Identify which cell holds the provided text, then report its [X, Y] central coordinate. 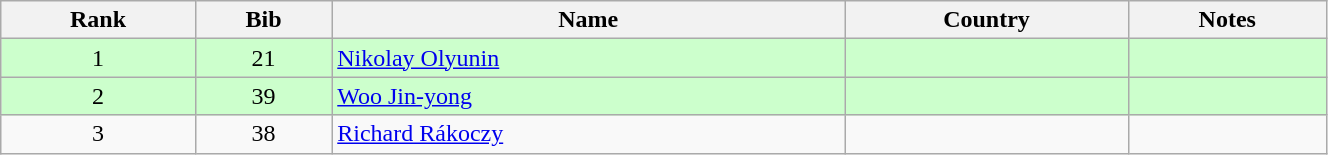
38 [263, 134]
Name [588, 20]
39 [263, 96]
2 [98, 96]
Rank [98, 20]
Woo Jin-yong [588, 96]
Notes [1227, 20]
Nikolay Olyunin [588, 58]
1 [98, 58]
Bib [263, 20]
21 [263, 58]
Country [986, 20]
Richard Rákoczy [588, 134]
3 [98, 134]
